Detect which cell encompasses the target text, then output its [x, y] center coordinate. 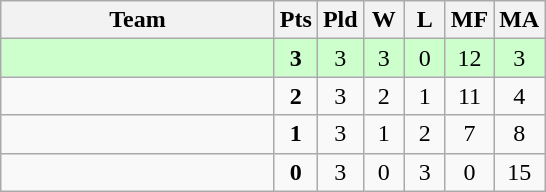
Pts [296, 20]
8 [520, 134]
W [384, 20]
Pld [340, 20]
MA [520, 20]
L [424, 20]
4 [520, 96]
Team [138, 20]
15 [520, 172]
MF [469, 20]
11 [469, 96]
12 [469, 58]
7 [469, 134]
